Search for the cell housing the specified text and yield its [X, Y] center coordinate. 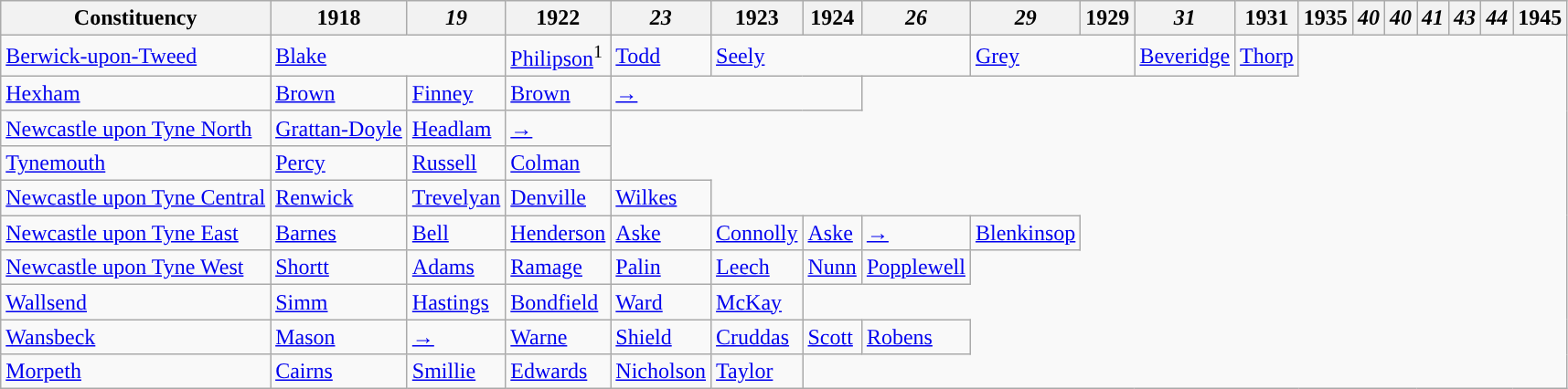
Smillie [456, 372]
1935 [1326, 18]
1918 [339, 18]
41 [1434, 18]
1931 [1267, 18]
Russell [456, 163]
Trevelyan [456, 198]
Connolly [757, 233]
Bondfield [558, 302]
1923 [757, 18]
Palin [661, 268]
Scott [832, 337]
Warne [558, 337]
Nicholson [661, 372]
Beveridge [1185, 57]
23 [661, 18]
Robens [916, 337]
26 [916, 18]
Constituency [135, 18]
McKay [757, 302]
Edwards [558, 372]
Barnes [339, 233]
Wilkes [661, 198]
Percy [339, 163]
Shortt [339, 268]
Newcastle upon Tyne Central [135, 198]
1929 [1108, 18]
Hexham [135, 93]
Wallsend [135, 302]
Philipson1 [558, 57]
Tynemouth [135, 163]
Blake [388, 57]
19 [456, 18]
Grattan-Doyle [339, 128]
Berwick-upon-Tweed [135, 57]
Ward [661, 302]
Shield [661, 337]
Newcastle upon Tyne North [135, 128]
Mason [339, 337]
Henderson [558, 233]
Newcastle upon Tyne East [135, 233]
Ramage [558, 268]
Denville [558, 198]
29 [1025, 18]
31 [1185, 18]
Taylor [757, 372]
1945 [1540, 18]
Adams [456, 268]
Seely [841, 57]
Hastings [456, 302]
Todd [661, 57]
Bell [456, 233]
1922 [558, 18]
Simm [339, 302]
Colman [558, 163]
Renwick [339, 198]
Headlam [456, 128]
Finney [456, 93]
Cairns [339, 372]
Blenkinsop [1025, 233]
Wansbeck [135, 337]
Leech [757, 268]
Popplewell [916, 268]
Grey [1051, 57]
43 [1465, 18]
Newcastle upon Tyne West [135, 268]
Cruddas [757, 337]
Morpeth [135, 372]
Thorp [1267, 57]
Nunn [832, 268]
1924 [832, 18]
44 [1498, 18]
